Return the [X, Y] coordinate for the center point of the cell that contains the specified text.  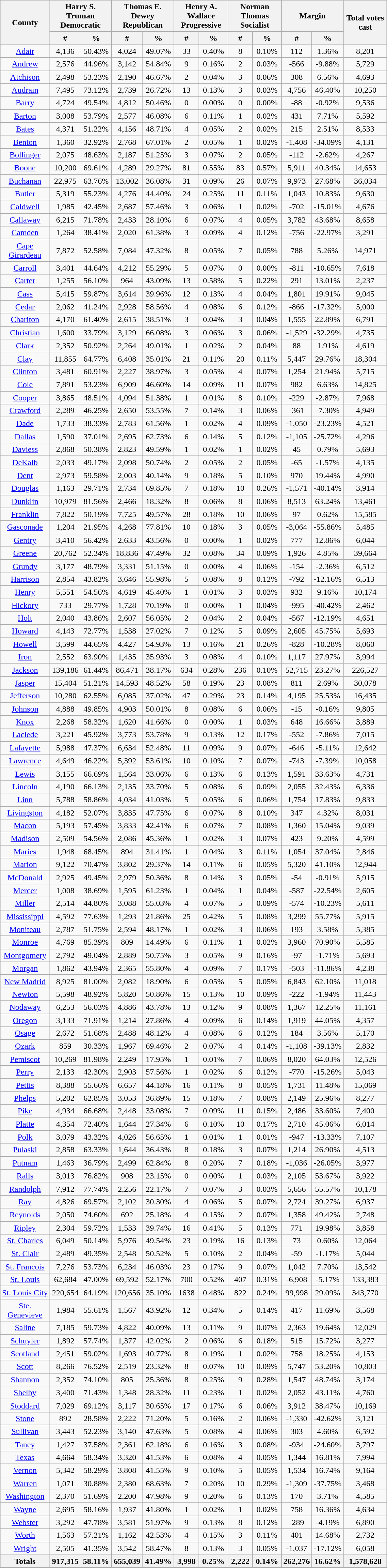
28.10% [158, 220]
10,979 [65, 501]
10,058 [365, 761]
892 [65, 1418]
-1,036 [297, 1163]
88 [297, 346]
8,925 [65, 981]
25.36% [158, 1380]
Dallas [25, 437]
23.32% [158, 1367]
28.58% [96, 1418]
3,468 [365, 1483]
Oregon [25, 1020]
County [25, 22]
14,825 [365, 384]
4,735 [365, 333]
Bollinger [25, 155]
859 [65, 1046]
Wayne [25, 1509]
4,143 [65, 631]
-866 [297, 307]
58.29% [96, 1471]
982 [297, 384]
53.67% [327, 1176]
-54 [297, 878]
-23.23% [327, 424]
Buchanan [25, 181]
4,276 [127, 194]
39,664 [365, 553]
2,768 [127, 142]
22,975 [65, 181]
811 [297, 683]
1,344 [297, 1458]
51.68% [96, 1033]
33.70% [158, 787]
49.57% [158, 514]
Ozark [25, 1046]
2,451 [65, 1354]
-1,037 [297, 1548]
1,163 [65, 488]
4,934 [65, 1111]
20 [240, 359]
805 [127, 1380]
9,122 [65, 865]
45.40% [158, 592]
19.91% [327, 294]
Warren [25, 1483]
Scott [25, 1367]
0.22% [267, 281]
-22.97% [327, 233]
43.56% [158, 540]
Shelby [25, 1392]
0.79% [327, 450]
7,029 [65, 1405]
30.65% [158, 1405]
56.03% [96, 1007]
New Madrid [25, 981]
40.34% [327, 168]
8,513 [297, 501]
38.51% [158, 320]
2,433 [127, 220]
423 [297, 839]
58.16% [96, 1509]
58.86% [96, 800]
44.40% [158, 194]
3,865 [65, 398]
Macon [25, 826]
38.17% [158, 670]
48.12% [158, 1033]
15.72% [327, 1341]
-1,529 [297, 333]
-1,108 [297, 1046]
51.69% [96, 1496]
1,591 [297, 774]
Montgomery [25, 955]
10,200 [65, 168]
29.77% [96, 605]
4,131 [365, 142]
0.31% [267, 1280]
21.94% [327, 371]
2,925 [65, 878]
6,634 [127, 748]
139,186 [65, 670]
25.96% [327, 1098]
1,071 [65, 1483]
2,227 [127, 371]
29.09% [327, 1293]
DeKalb [25, 462]
Chariton [25, 320]
10,250 [365, 90]
30.30% [158, 1202]
81.00% [96, 981]
1,162 [127, 1535]
6.63% [327, 384]
-9.88% [327, 64]
47.75% [158, 813]
1.91% [327, 346]
57.74% [96, 1341]
41.53% [158, 1458]
120,656 [127, 1293]
23.15% [158, 1176]
2,488 [127, 1033]
69,592 [127, 1280]
55.77% [327, 916]
-1.94% [327, 994]
Lewis [25, 774]
69.61% [96, 168]
38.41% [96, 233]
Reynolds [25, 1215]
2,594 [127, 929]
2,149 [297, 1098]
Putnam [25, 1163]
Saline [25, 1328]
2,889 [127, 955]
56.10% [96, 281]
76.82% [96, 1176]
-40.14% [327, 488]
10,174 [365, 592]
2,519 [127, 1367]
7,015 [365, 735]
30,078 [365, 683]
7,994 [365, 1458]
2,466 [127, 501]
788 [297, 250]
2,615 [127, 320]
Polk [25, 1137]
Carter [25, 281]
Maries [25, 852]
52.17% [158, 1280]
3,177 [65, 566]
6,592 [365, 1431]
3,088 [127, 903]
4,649 [65, 761]
60.91% [96, 371]
6,843 [297, 981]
11.69% [327, 1310]
81 [187, 168]
9,536 [365, 103]
Dunklin [25, 501]
77.81% [158, 527]
0.57% [267, 168]
1,728 [127, 605]
3.56% [327, 1033]
-289 [297, 1522]
1,919 [297, 1020]
1,555 [297, 320]
Benton [25, 142]
13,542 [365, 1267]
1,254 [297, 371]
8,533 [365, 129]
Schuyler [25, 1341]
4,153 [365, 1354]
14,971 [365, 250]
63.76% [96, 181]
8,658 [365, 220]
4,731 [365, 774]
47 [187, 696]
-552 [297, 735]
Barry [25, 103]
-37.75% [327, 1483]
Bates [25, 129]
Gentry [25, 540]
Madison [25, 839]
62.84% [158, 1163]
49.17% [96, 462]
5,043 [365, 1072]
2,633 [127, 540]
-55.86% [327, 527]
2,055 [297, 787]
15,069 [365, 1085]
Cooper [25, 398]
10,269 [65, 1059]
4,676 [365, 207]
-811 [297, 268]
57.46% [158, 207]
1,985 [65, 207]
1,567 [127, 1310]
50.74% [158, 462]
49.04% [96, 955]
48.74% [327, 1380]
3,129 [127, 333]
-566 [297, 64]
Nodaway [25, 1007]
7,084 [127, 250]
-1,050 [297, 424]
49.45% [96, 878]
2,854 [65, 579]
29.76% [327, 359]
29.27% [158, 168]
99,998 [297, 1293]
4,289 [127, 168]
5,415 [65, 294]
4,592 [65, 916]
Grundy [25, 566]
-7.39% [327, 761]
44.96% [96, 64]
4,949 [365, 411]
14,653 [365, 168]
21.86% [158, 916]
19.64% [327, 1328]
Wright [25, 1548]
9,973 [297, 181]
0.60% [327, 1241]
1,547 [297, 1380]
42.53% [158, 1535]
4,094 [127, 398]
3,320 [127, 1458]
51.22% [96, 129]
Pemiscot [25, 1059]
66.08% [158, 333]
3,142 [127, 64]
3,802 [127, 865]
-587 [297, 890]
58.11% [96, 1561]
51.15% [158, 566]
2,823 [127, 450]
0.48% [213, 1293]
59.02% [96, 1354]
-1,105 [297, 437]
13.01% [327, 281]
51.97% [158, 1522]
43.86% [96, 618]
48.52% [158, 683]
-756 [297, 233]
Mississippi [25, 916]
5,976 [127, 1241]
53.78% [158, 735]
431 [297, 116]
1,948 [65, 852]
51.75% [96, 929]
6,909 [127, 384]
17.83% [327, 800]
12.25% [327, 1007]
33.60% [327, 1111]
8,266 [65, 1367]
894 [127, 852]
Henry A. WallaceProgressive [201, 16]
3,410 [65, 540]
1,595 [127, 890]
0.40% [213, 51]
1,358 [297, 1215]
1,967 [127, 1046]
2,249 [127, 1059]
5,342 [65, 1471]
7,891 [65, 384]
5.26% [327, 250]
3,646 [127, 579]
49.35% [96, 1254]
53.20% [327, 1367]
1,733 [65, 424]
5,319 [65, 194]
Lafayette [25, 748]
73 [297, 1241]
1,348 [127, 1392]
417 [297, 1310]
2,509 [65, 839]
4,634 [365, 1509]
43.68% [327, 220]
-574 [297, 903]
2,102 [127, 1202]
4,182 [65, 813]
Henry [25, 592]
2,687 [127, 207]
7,185 [65, 1328]
17 [187, 1405]
3,994 [365, 657]
St. Clair [25, 1254]
62.10% [327, 981]
38.69% [96, 890]
0.52% [213, 1280]
21.95% [96, 527]
Perry [25, 1072]
6,408 [127, 359]
822 [240, 1293]
50.38% [96, 450]
-702 [297, 207]
Clinton [25, 371]
12.86% [327, 540]
7,822 [65, 514]
8,388 [65, 1085]
Harry S. TrumanDemocratic [80, 16]
9.20% [327, 839]
Randolph [25, 1189]
11,161 [365, 1007]
8,277 [365, 1098]
4.32% [327, 813]
4,170 [65, 320]
-934 [297, 1445]
Morgan [25, 968]
-13.33% [327, 1137]
-222 [297, 994]
2,607 [127, 618]
-0.91% [327, 878]
2,710 [297, 1124]
2,734 [127, 488]
2,514 [65, 903]
655,039 [127, 1561]
Pulaski [25, 1150]
22.89% [327, 320]
4,136 [65, 51]
50.19% [96, 514]
33.79% [96, 333]
1,892 [65, 1341]
-361 [297, 411]
38.47% [327, 1405]
1638 [187, 1293]
8,031 [365, 813]
3,292 [65, 1522]
55.80% [158, 968]
2,135 [127, 787]
1,984 [65, 1310]
51.25% [158, 155]
700 [187, 1280]
262,276 [297, 1561]
74.10% [96, 1380]
Texas [25, 1458]
2,548 [127, 1254]
3,782 [297, 220]
13,002 [127, 181]
2,489 [65, 1254]
1,534 [297, 1471]
0.58% [213, 281]
Clay [25, 359]
36.79% [96, 1163]
1,427 [65, 1445]
64.03% [327, 1059]
1,590 [65, 437]
7,107 [365, 1137]
48.17% [158, 929]
53.73% [96, 1267]
57.56% [158, 1072]
4,026 [127, 1137]
69.46% [158, 1046]
-947 [297, 1137]
St. Francois [25, 1267]
Ripley [25, 1228]
Shannon [25, 1380]
58.34% [96, 1458]
9,805 [365, 709]
Osage [25, 1033]
61.44% [96, 670]
4,826 [65, 1202]
291 [297, 281]
52.07% [96, 813]
-3,064 [297, 527]
46.60% [158, 384]
220,654 [65, 1293]
86,471 [127, 670]
9,630 [365, 194]
Pettis [25, 1085]
-7.86% [327, 735]
61.38% [158, 233]
58.47% [158, 1548]
4,195 [297, 696]
9,164 [365, 1471]
2,973 [65, 475]
-4.19% [327, 1522]
36.43% [158, 1150]
Moniteau [25, 929]
2,098 [127, 462]
-15 [297, 709]
44.18% [158, 1085]
1,801 [297, 294]
42.45% [96, 207]
68.45% [96, 852]
Total votes cast [365, 22]
41.49% [158, 1561]
1,693 [127, 1354]
-39.13% [327, 1046]
10,178 [365, 1189]
12,029 [365, 1328]
15,404 [65, 683]
6,336 [365, 787]
133,383 [365, 1280]
5,044 [365, 1254]
2,033 [65, 462]
4,135 [365, 462]
8,201 [365, 51]
37.01% [96, 437]
35.10% [158, 1293]
55.57% [327, 1189]
Cole [25, 384]
Daviess [25, 450]
62,684 [65, 1280]
14.49% [158, 942]
43.94% [96, 968]
-1,571 [297, 488]
18.32% [158, 501]
59.73% [96, 1328]
-59 [297, 1254]
83 [240, 168]
308 [297, 77]
25 [187, 916]
73.12% [96, 90]
39.27% [327, 1202]
Dade [25, 424]
-770 [297, 1072]
4,024 [127, 51]
4,238 [365, 968]
2,724 [297, 1202]
41.10% [327, 865]
Camden [25, 233]
41.03% [158, 800]
-1.17% [327, 1254]
71.91% [96, 1020]
41.35% [96, 1548]
6,049 [65, 1241]
Jackson [25, 670]
0.34% [213, 1310]
809 [127, 942]
5,592 [365, 116]
36,034 [365, 181]
Douglas [25, 488]
2.51% [327, 129]
47.49% [158, 553]
39.74% [158, 1228]
6,014 [365, 1124]
2,499 [127, 1163]
2,075 [65, 155]
St. Charles [25, 1241]
27.02% [158, 631]
38.97% [158, 371]
48.51% [96, 398]
32.92% [96, 142]
2,190 [127, 77]
908 [127, 1176]
Laclede [25, 735]
3,835 [127, 813]
1,042 [297, 1267]
4,812 [127, 103]
-12.19% [327, 618]
3,291 [365, 233]
7,400 [365, 1111]
1,054 [297, 852]
28 [187, 514]
9.16% [327, 592]
50.75% [158, 955]
Cedar [25, 307]
-1,408 [297, 142]
1,620 [127, 722]
15.04% [327, 826]
771 [297, 1228]
4,693 [365, 77]
9,039 [365, 826]
4,903 [127, 709]
77.63% [96, 916]
35.01% [158, 359]
2,289 [65, 411]
4,267 [365, 155]
401 [297, 1535]
33 [187, 51]
7,968 [365, 398]
58.56% [158, 307]
932 [297, 592]
27.97% [327, 657]
4,034 [127, 800]
41.55% [158, 1471]
4,296 [365, 437]
50.46% [158, 103]
1,264 [65, 233]
13,461 [365, 501]
40.14% [158, 475]
67.01% [158, 142]
Pike [25, 1111]
33.06% [158, 774]
37.58% [96, 1445]
5,988 [65, 748]
70.90% [327, 942]
-1,330 [297, 1418]
2,003 [127, 475]
10,280 [65, 696]
Ste. Genevieve [25, 1310]
30.88% [96, 1483]
2,832 [365, 1046]
16,435 [365, 696]
45.36% [158, 839]
48.92% [96, 994]
55.29% [158, 268]
12,526 [365, 1059]
4,822 [127, 1328]
-10.23% [327, 903]
-154 [297, 566]
5,551 [65, 592]
2,365 [127, 968]
Linn [25, 800]
49.07% [158, 51]
Margin [312, 16]
41.24% [96, 307]
19.98% [327, 1228]
6,512 [365, 566]
1.36% [327, 51]
2,133 [65, 1072]
5,788 [65, 800]
46.22% [96, 761]
648 [297, 722]
11,018 [365, 981]
16.66% [327, 722]
4.85% [327, 553]
2,105 [297, 1176]
Jasper [25, 683]
61.56% [158, 424]
36.89% [158, 1098]
Jefferson [25, 696]
46.08% [158, 116]
5,598 [65, 994]
2,020 [127, 233]
4,760 [365, 1392]
55.23% [96, 194]
2,086 [127, 839]
7,725 [127, 514]
Butler [25, 194]
2,505 [65, 1548]
Platte [25, 1124]
-97 [297, 955]
4,724 [65, 103]
5,170 [365, 1033]
2,082 [127, 981]
43.78% [158, 1007]
Ray [25, 1202]
18.25% [327, 1354]
6,937 [365, 1202]
16.74% [327, 1471]
55.98% [158, 579]
42.30% [96, 1072]
63.33% [96, 1150]
9,045 [365, 294]
45.06% [327, 1124]
9,833 [365, 800]
-6,908 [297, 1280]
2,268 [65, 722]
Audrain [25, 90]
1,117 [297, 657]
1,538 [127, 631]
2,672 [65, 1033]
1,564 [127, 774]
0.41% [213, 1228]
4,664 [65, 1458]
5,193 [65, 826]
Christian [25, 333]
62.73% [158, 437]
2,448 [127, 1111]
5,911 [297, 168]
16.36% [327, 1509]
43.09% [158, 281]
55.66% [96, 1085]
2,040 [65, 618]
8,060 [365, 644]
2,928 [127, 307]
27.34% [158, 1124]
0.24% [267, 1293]
64.77% [96, 359]
-15.01% [327, 207]
50.52% [158, 1254]
1,926 [297, 553]
28.32% [158, 1392]
52,715 [297, 670]
43.92% [158, 1310]
-10.28% [327, 644]
1,862 [65, 968]
Webster [25, 1522]
2,264 [127, 346]
3,914 [365, 488]
0.55% [213, 168]
303 [297, 1431]
2,783 [127, 424]
6,044 [365, 540]
-2.62% [327, 155]
71.43% [96, 1392]
Stoddard [25, 1405]
8,020 [297, 1059]
-1.57% [327, 462]
3.71% [327, 1496]
18,304 [365, 359]
634 [187, 670]
6,513 [365, 579]
3,568 [365, 1310]
Totals [25, 1561]
18.90% [158, 981]
Holt [25, 618]
2,748 [365, 1215]
46.03% [158, 1267]
5,385 [365, 929]
10.83% [327, 194]
10,169 [365, 1405]
3,401 [65, 268]
Worth [25, 1535]
6,890 [365, 1522]
81.98% [96, 1059]
0.62% [327, 514]
7.71% [327, 116]
54.84% [158, 64]
-792 [297, 579]
Franklin [25, 514]
5,715 [365, 371]
20,762 [65, 553]
45.75% [327, 631]
Scotland [25, 1354]
0.42% [213, 916]
7,618 [365, 268]
50.92% [96, 346]
2,868 [65, 450]
St. Louis City [25, 1293]
964 [127, 281]
1,255 [65, 281]
66.68% [96, 1111]
26 [240, 181]
4,888 [65, 709]
34 [240, 553]
4,756 [297, 90]
41.80% [158, 1509]
57.45% [96, 826]
47.00% [96, 1280]
Miller [25, 903]
-229 [297, 398]
4,212 [127, 268]
40.77% [158, 1354]
-2.87% [327, 398]
11.48% [327, 1085]
0.23% [213, 1392]
3,773 [127, 735]
3,581 [127, 1522]
5,392 [127, 761]
-88 [297, 103]
24 [187, 194]
2,846 [365, 852]
-22.54% [327, 890]
Thomas E. DeweyRepublican [143, 16]
6,657 [127, 1085]
52.48% [158, 748]
2,979 [127, 878]
-17.32% [327, 307]
2,552 [65, 657]
47.32% [158, 250]
-5.17% [327, 1280]
1,367 [297, 1007]
2,050 [65, 1215]
Marion [25, 865]
2,858 [65, 1150]
3,889 [365, 722]
Clark [25, 346]
27.86% [158, 1020]
3,912 [297, 1405]
5,000 [365, 307]
1,578,628 [365, 1561]
69.12% [96, 1405]
Mercer [25, 890]
63.90% [96, 657]
Phelps [25, 1098]
-17.12% [327, 1548]
3,331 [127, 566]
Adair [25, 51]
81.56% [96, 501]
2,370 [65, 1496]
Andrew [25, 64]
49.85% [96, 709]
Harrison [25, 579]
Sullivan [25, 1431]
Carroll [25, 268]
2,903 [127, 1072]
4,190 [65, 787]
50.01% [158, 709]
3,117 [127, 1405]
Vernon [25, 1471]
193 [297, 929]
49.42% [327, 1215]
63.24% [327, 501]
Atchison [25, 77]
72.40% [96, 1124]
2,361 [127, 1445]
74.60% [96, 1215]
2.69% [327, 683]
6,058 [365, 1548]
5,320 [297, 865]
2,052 [297, 1392]
2,462 [365, 605]
236 [240, 670]
30.33% [96, 1046]
44.65% [96, 644]
170 [297, 1496]
Barton [25, 116]
1,533 [127, 1228]
53.79% [96, 116]
733 [65, 605]
3,808 [127, 1471]
-26.05% [327, 1163]
61.23% [158, 890]
58.32% [96, 722]
2,577 [127, 116]
57.21% [96, 1535]
Knox [25, 722]
-25.72% [327, 437]
2,304 [65, 1228]
1,435 [127, 657]
1,293 [127, 916]
32 [187, 553]
53.61% [158, 761]
2,062 [65, 307]
Lawrence [25, 761]
11,443 [365, 994]
4,371 [65, 129]
5,820 [127, 994]
69.85% [158, 488]
12,064 [365, 1241]
19.44% [327, 475]
4,599 [365, 839]
66.69% [96, 774]
3,174 [365, 1380]
Caldwell [25, 207]
3,053 [127, 1098]
62.55% [96, 696]
4,427 [127, 644]
3,121 [365, 1418]
56.05% [158, 618]
3,977 [365, 1163]
3,008 [65, 116]
52.58% [96, 250]
1,204 [65, 527]
40.09% [158, 1328]
3,299 [297, 916]
Howard [25, 631]
1,731 [297, 1085]
-12.16% [327, 579]
515 [297, 1341]
3.58% [327, 929]
5,485 [365, 527]
407 [240, 1280]
6,791 [365, 320]
Ralls [25, 1176]
2,486 [297, 1111]
50.43% [96, 51]
6,234 [127, 1267]
Washington [25, 1496]
3,221 [65, 735]
-503 [297, 968]
43.11% [327, 1392]
31 [187, 181]
3,797 [365, 1445]
4,990 [365, 475]
77.74% [96, 1189]
26.72% [158, 90]
5,747 [297, 1367]
-11.86% [327, 968]
-112 [297, 155]
2,187 [127, 155]
1,600 [65, 333]
2,363 [297, 1328]
62.18% [158, 1445]
347 [297, 813]
7.70% [327, 1267]
-646 [297, 748]
16.81% [327, 1458]
-24.60% [327, 1445]
Iron [25, 657]
52.23% [96, 1431]
46.67% [158, 77]
61.40% [96, 320]
St. Louis [25, 1280]
Callaway [25, 220]
3,998 [187, 1561]
1,043 [297, 194]
Monroe [25, 942]
15,585 [365, 514]
4,357 [365, 1020]
3,599 [65, 644]
5,585 [365, 942]
2,792 [65, 955]
3,140 [127, 1431]
49.01% [158, 346]
47.98% [158, 1496]
5,447 [297, 359]
14,593 [127, 683]
47.63% [158, 1431]
4,513 [365, 1150]
48.79% [96, 566]
-995 [297, 605]
970 [297, 475]
5,611 [365, 903]
48.71% [158, 129]
2,650 [127, 411]
49.59% [158, 450]
3,400 [65, 1392]
50.86% [158, 994]
184 [297, 1033]
-7.30% [327, 411]
17.95% [158, 1059]
5,202 [65, 1098]
6,215 [65, 220]
-40.42% [327, 605]
44.05% [327, 1020]
7,872 [65, 250]
29.37% [158, 865]
46.25% [96, 411]
29.71% [96, 488]
85.39% [96, 942]
1,463 [65, 1163]
Johnson [25, 709]
3,155 [65, 774]
27.68% [327, 181]
25.53% [327, 696]
2,498 [65, 77]
4,354 [65, 1124]
Dent [25, 475]
Lincoln [25, 787]
22.17% [158, 1189]
343,770 [365, 1293]
35.93% [158, 657]
Cass [25, 294]
4,651 [365, 618]
917,315 [65, 1561]
3,079 [65, 1137]
31.41% [158, 852]
38.33% [96, 424]
7,276 [65, 1267]
56.42% [96, 540]
16.62% [327, 1561]
51.38% [158, 398]
44.80% [96, 903]
70.47% [96, 865]
2,732 [365, 1535]
226,527 [365, 670]
6.56% [327, 77]
33.63% [327, 774]
3,922 [365, 1176]
1,937 [127, 1509]
Cape Girardeau [25, 250]
71.20% [158, 1418]
12,642 [365, 748]
42.02% [158, 1341]
-15.26% [327, 1072]
68.63% [158, 1483]
5,729 [365, 64]
97 [297, 514]
-34.09% [327, 142]
70.19% [158, 605]
Norman ThomasSocialist [255, 16]
2,787 [65, 929]
-32.29% [327, 333]
37.02% [158, 696]
692 [127, 1215]
59.72% [96, 1228]
55.03% [158, 903]
18,836 [127, 553]
Livingston [25, 813]
52.34% [96, 553]
59.58% [96, 475]
62.85% [96, 1098]
43.82% [96, 579]
-2.36% [327, 566]
3,542 [127, 1548]
3,614 [127, 294]
37.04% [327, 852]
4,886 [127, 1007]
Hickory [25, 605]
3,277 [365, 1341]
71.78% [96, 220]
3,833 [127, 826]
6,253 [65, 1007]
1,377 [127, 1341]
-0.92% [327, 103]
39.96% [158, 294]
-1.71% [327, 955]
-65 [297, 462]
2,739 [127, 90]
112 [297, 51]
4,769 [65, 942]
11,855 [65, 359]
2,200 [127, 1496]
1,008 [65, 890]
41.66% [158, 722]
64.19% [96, 1293]
69.57% [96, 1202]
58 [187, 683]
Howell [25, 644]
56.65% [158, 1137]
Gasconade [25, 527]
50.14% [96, 1241]
47.78% [96, 1522]
3,133 [65, 1020]
45 [297, 450]
Crawford [25, 411]
3,013 [65, 1176]
72.77% [96, 631]
Greene [25, 553]
51.21% [96, 683]
215 [297, 129]
6,085 [127, 696]
777 [297, 540]
46.40% [327, 90]
Stone [25, 1418]
-0.16% [327, 709]
48.63% [96, 155]
23.27% [327, 670]
Boone [25, 168]
Newton [25, 994]
55.61% [96, 1310]
2,256 [127, 1189]
53.55% [158, 411]
2,380 [127, 1483]
32.43% [327, 787]
4,156 [127, 129]
5,656 [297, 1189]
47.37% [96, 748]
42.41% [158, 826]
33.08% [158, 1111]
-5.11% [327, 748]
76.52% [96, 1367]
2,576 [65, 64]
26.90% [327, 1150]
50.36% [158, 878]
Taney [25, 1445]
4,268 [127, 527]
2,237 [365, 281]
45.92% [96, 735]
-42.62% [327, 1418]
36.08% [158, 181]
-10.65% [327, 268]
25.18% [158, 1215]
1,754 [297, 800]
-743 [297, 761]
54.93% [158, 644]
44.64% [96, 268]
3,481 [65, 371]
3,858 [365, 1228]
3,443 [65, 1431]
-1,309 [297, 1483]
3,960 [297, 942]
43.32% [96, 1137]
12,944 [365, 865]
-828 [297, 644]
-567 [297, 618]
7,495 [65, 90]
59.87% [96, 294]
10,803 [365, 1367]
66.13% [96, 787]
4,585 [365, 1496]
14.68% [327, 1535]
7,912 [65, 1189]
McDonald [25, 878]
1,563 [65, 1535]
4.60% [327, 1431]
4,521 [365, 424]
